Capture the cell that displays the provided text and extract its [X, Y] central coordinate. 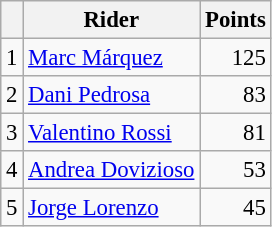
125 [236, 58]
45 [236, 208]
53 [236, 170]
Andrea Dovizioso [112, 170]
Valentino Rossi [112, 133]
Dani Pedrosa [112, 95]
3 [12, 133]
83 [236, 95]
81 [236, 133]
Points [236, 20]
4 [12, 170]
2 [12, 95]
5 [12, 208]
Rider [112, 20]
1 [12, 58]
Jorge Lorenzo [112, 208]
Marc Márquez [112, 58]
